Identify which cell holds the provided text, then report its [X, Y] central coordinate. 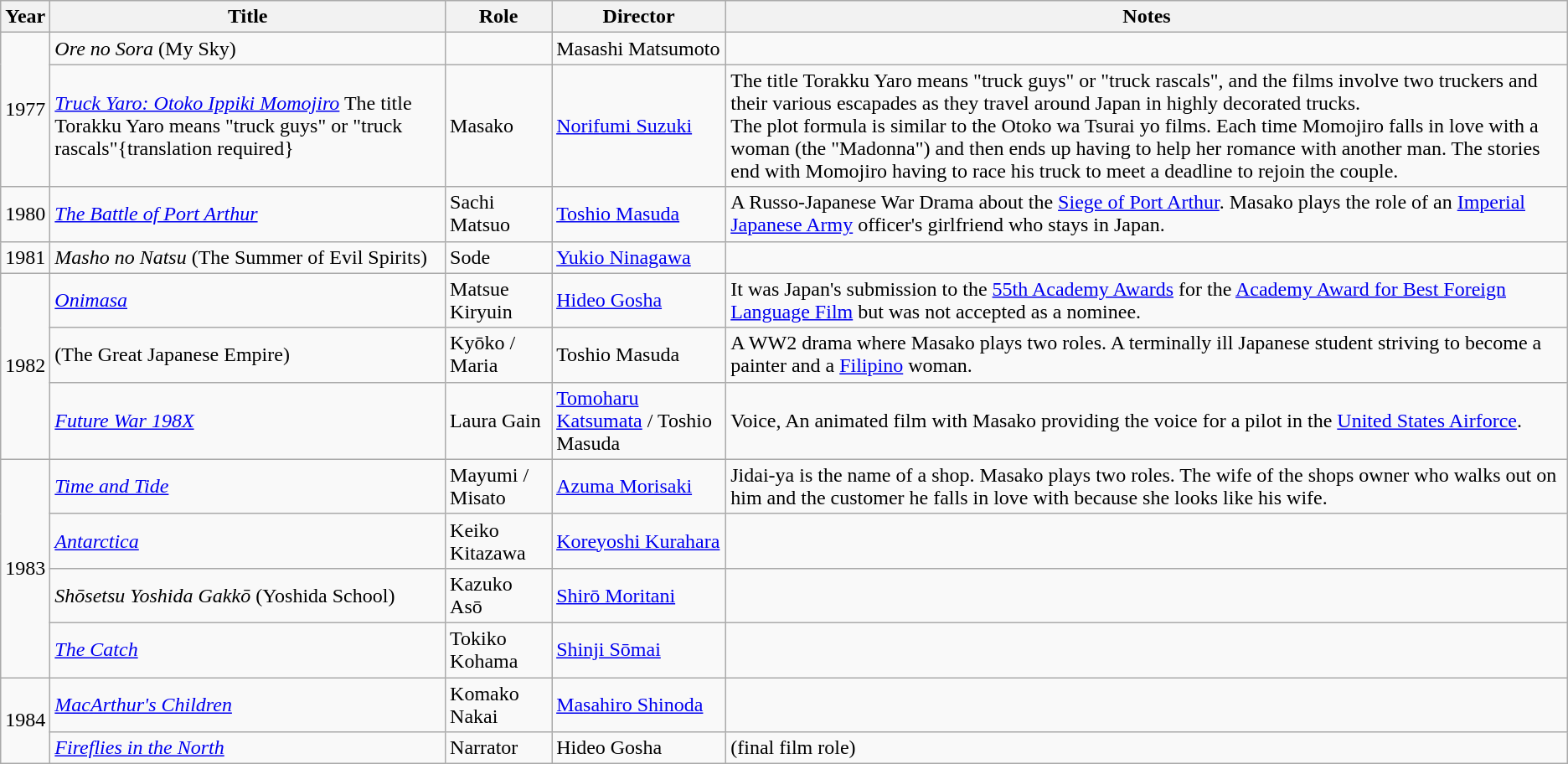
(The Great Japanese Empire) [248, 355]
1977 [25, 110]
Antarctica [248, 541]
Yukio Ninagawa [639, 257]
Voice, An animated film with Masako providing the voice for a pilot in the United States Airforce. [1148, 421]
Time and Tide [248, 486]
1980 [25, 214]
Masahiro Shinoda [639, 704]
1982 [25, 366]
Masako [499, 126]
Sode [499, 257]
Shinji Sōmai [639, 650]
The Catch [248, 650]
Masho no Natsu (The Summer of Evil Spirits) [248, 257]
The Battle of Port Arthur [248, 214]
Tokiko Kohama [499, 650]
Norifumi Suzuki [639, 126]
MacArthur's Children [248, 704]
Ore no Sora (My Sky) [248, 49]
Laura Gain [499, 421]
Sachi Matsuo [499, 214]
Title [248, 17]
Keiko Kitazawa [499, 541]
Matsue Kiryuin [499, 300]
(final film role) [1148, 748]
It was Japan's submission to the 55th Academy Awards for the Academy Award for Best Foreign Language Film but was not accepted as a nominee. [1148, 300]
1981 [25, 257]
1983 [25, 568]
Shōsetsu Yoshida Gakkō (Yoshida School) [248, 595]
Kyōko / Maria [499, 355]
Komako Nakai [499, 704]
Future War 198X [248, 421]
Kazuko Asō [499, 595]
Shirō Moritani [639, 595]
A WW2 drama where Masako plays two roles. A terminally ill Japanese student striving to become a painter and a Filipino woman. [1148, 355]
Tomoharu Katsumata / Toshio Masuda [639, 421]
Role [499, 17]
Masashi Matsumoto [639, 49]
Narrator [499, 748]
Director [639, 17]
Year [25, 17]
Koreyoshi Kurahara [639, 541]
Mayumi / Misato [499, 486]
Truck Yaro: Otoko Ippiki Momojiro The title Torakku Yaro means "truck guys" or "truck rascals"{translation required} [248, 126]
Azuma Morisaki [639, 486]
Fireflies in the North [248, 748]
1984 [25, 720]
Notes [1148, 17]
Onimasa [248, 300]
